Pinpoint the cell where the given text exists, returning its [x, y] midpoint coordinate. 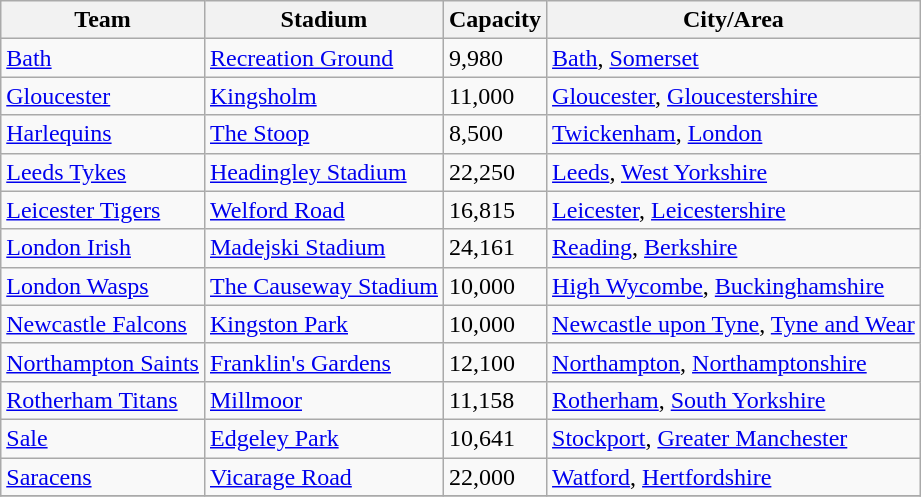
Reading, Berkshire [734, 248]
22,250 [494, 172]
Harlequins [103, 134]
Welford Road [324, 210]
Bath, Somerset [734, 58]
Leicester Tigers [103, 210]
Franklin's Gardens [324, 362]
11,000 [494, 96]
Millmoor [324, 400]
16,815 [494, 210]
Sale [103, 438]
Twickenham, London [734, 134]
Headingley Stadium [324, 172]
24,161 [494, 248]
The Stoop [324, 134]
Kingsholm [324, 96]
Northampton Saints [103, 362]
Gloucester, Gloucestershire [734, 96]
Leeds Tykes [103, 172]
High Wycombe, Buckinghamshire [734, 286]
Stadium [324, 20]
9,980 [494, 58]
Newcastle upon Tyne, Tyne and Wear [734, 324]
Kingston Park [324, 324]
Rotherham Titans [103, 400]
London Wasps [103, 286]
Stockport, Greater Manchester [734, 438]
Recreation Ground [324, 58]
Vicarage Road [324, 477]
Madejski Stadium [324, 248]
London Irish [103, 248]
Edgeley Park [324, 438]
The Causeway Stadium [324, 286]
11,158 [494, 400]
Capacity [494, 20]
12,100 [494, 362]
Saracens [103, 477]
Northampton, Northamptonshire [734, 362]
Leicester, Leicestershire [734, 210]
8,500 [494, 134]
Watford, Hertfordshire [734, 477]
Rotherham, South Yorkshire [734, 400]
22,000 [494, 477]
City/Area [734, 20]
Gloucester [103, 96]
Newcastle Falcons [103, 324]
Team [103, 20]
Leeds, West Yorkshire [734, 172]
10,641 [494, 438]
Bath [103, 58]
